Capture the cell that displays the provided text and extract its (X, Y) central coordinate. 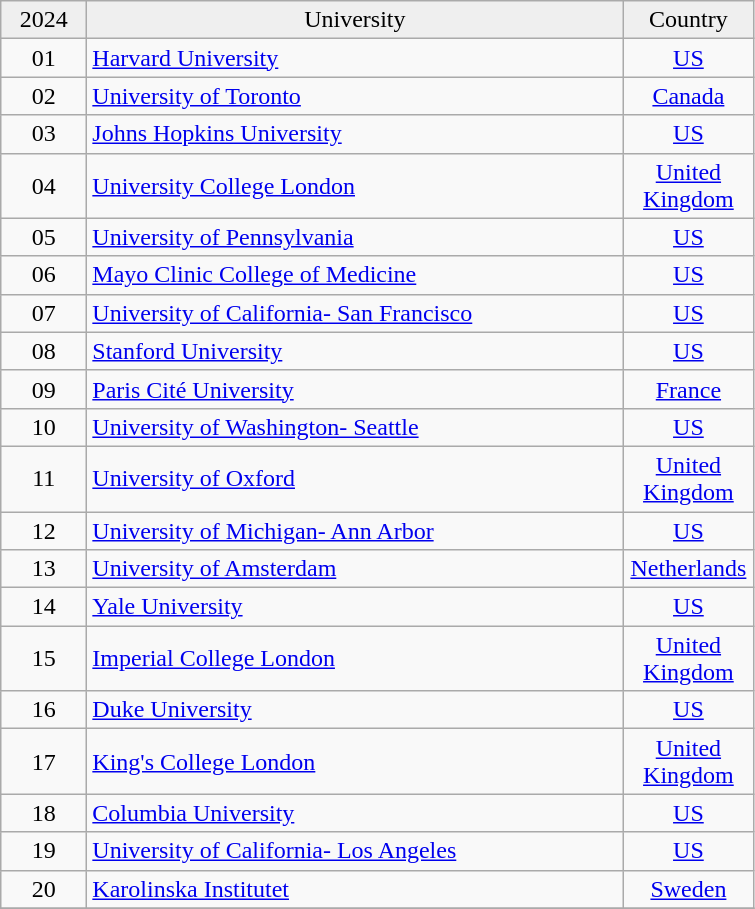
University of Amsterdam (355, 569)
Karolinska Institutet (355, 889)
University of Michigan- Ann Arbor (355, 531)
Netherlands (688, 569)
14 (44, 607)
Stanford University (355, 351)
Harvard University (355, 58)
King's College London (355, 762)
18 (44, 813)
Columbia University (355, 813)
France (688, 389)
07 (44, 313)
06 (44, 275)
01 (44, 58)
19 (44, 851)
Johns Hopkins University (355, 134)
08 (44, 351)
04 (44, 186)
17 (44, 762)
15 (44, 658)
09 (44, 389)
Mayo Clinic College of Medicine (355, 275)
Yale University (355, 607)
University of California- Los Angeles (355, 851)
11 (44, 478)
10 (44, 427)
13 (44, 569)
Paris Cité University (355, 389)
03 (44, 134)
University of Pennsylvania (355, 237)
Duke University (355, 710)
12 (44, 531)
Imperial College London (355, 658)
University of Oxford (355, 478)
16 (44, 710)
University of California- San Francisco (355, 313)
University of Toronto (355, 96)
University College London (355, 186)
Country (688, 20)
Sweden (688, 889)
2024 (44, 20)
University of Washington- Seattle (355, 427)
20 (44, 889)
05 (44, 237)
University (355, 20)
02 (44, 96)
Canada (688, 96)
